Extract the [x, y] coordinate from the center of the cell holding the provided text.  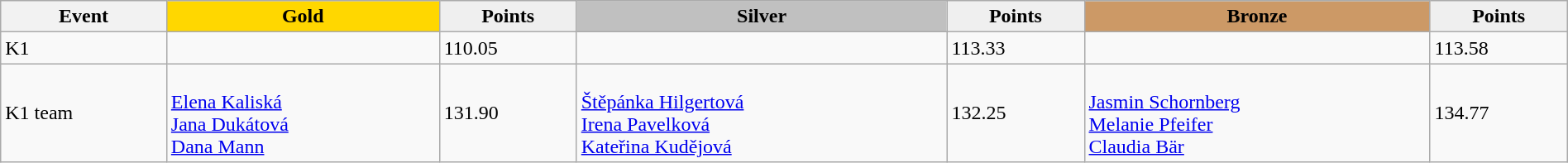
Elena KaliskáJana DukátováDana Mann [303, 113]
K1 team [84, 113]
132.25 [1016, 113]
Event [84, 17]
113.58 [1499, 48]
113.33 [1016, 48]
131.90 [508, 113]
Jasmin SchornbergMelanie PfeiferClaudia Bär [1257, 113]
110.05 [508, 48]
Silver [762, 17]
Bronze [1257, 17]
134.77 [1499, 113]
K1 [84, 48]
Gold [303, 17]
Štěpánka HilgertováIrena PavelkováKateřina Kudějová [762, 113]
